Scan for the cell matching the given text and deliver its (X, Y) coordinate at center. 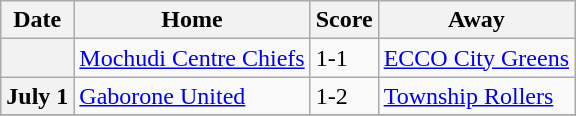
Score (344, 20)
ECCO City Greens (476, 58)
Township Rollers (476, 96)
Away (476, 20)
1-2 (344, 96)
Date (38, 20)
Mochudi Centre Chiefs (192, 58)
Gaborone United (192, 96)
Home (192, 20)
1-1 (344, 58)
July 1 (38, 96)
